Extract the (X, Y) coordinate from the center of the cell holding the provided text.  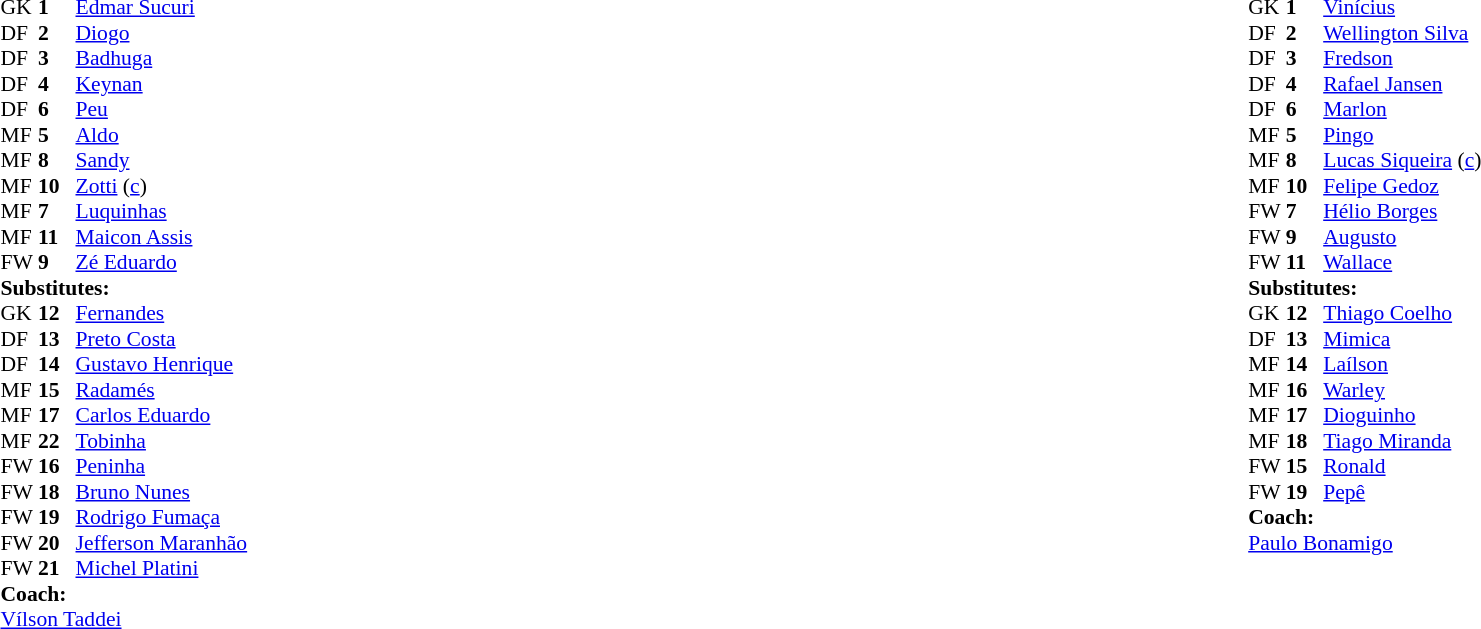
Jefferson Maranhão (162, 543)
Augusto (1402, 237)
Michel Platini (162, 569)
Diogo (162, 33)
22 (57, 441)
Felipe Gedoz (1402, 186)
Thiago Coelho (1402, 313)
Pepê (1402, 492)
Bruno Nunes (162, 492)
Tiago Miranda (1402, 441)
Keynan (162, 84)
Preto Costa (162, 339)
Warley (1402, 390)
Zé Eduardo (162, 263)
Hélio Borges (1402, 211)
Rodrigo Fumaça (162, 517)
Marlon (1402, 109)
Peu (162, 109)
20 (57, 543)
Zotti (c) (162, 186)
Wallace (1402, 263)
Gustavo Henrique (162, 365)
Pingo (1402, 135)
Aldo (162, 135)
Rafael Jansen (1402, 84)
Paulo Bonamigo (1364, 543)
Badhuga (162, 59)
Peninha (162, 467)
21 (57, 569)
Dioguinho (1402, 415)
Fredson (1402, 59)
Tobinha (162, 441)
Lucas Siqueira (c) (1402, 161)
Sandy (162, 161)
Luquinhas (162, 211)
Ronald (1402, 467)
Wellington Silva (1402, 33)
Laílson (1402, 365)
Maicon Assis (162, 237)
Fernandes (162, 313)
Radamés (162, 390)
Carlos Eduardo (162, 415)
Mimica (1402, 339)
